Capture the cell that displays the provided text and extract its (x, y) central coordinate. 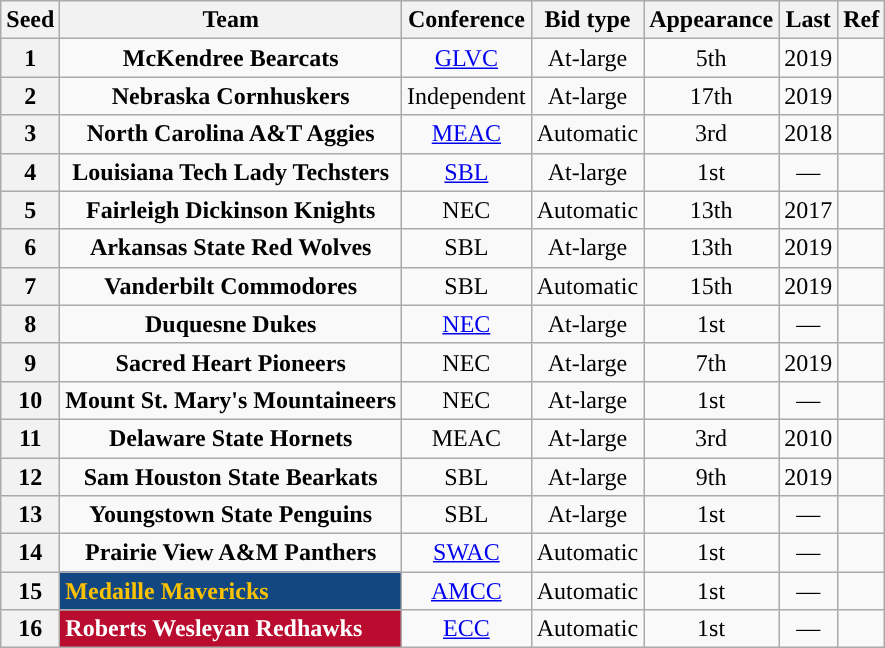
Independent (467, 96)
4 (30, 172)
Conference (467, 20)
Seed (30, 20)
5th (712, 58)
5 (30, 210)
Nebraska Cornhuskers (231, 96)
7 (30, 286)
6 (30, 248)
Prairie View A&M Panthers (231, 553)
Vanderbilt Commodores (231, 286)
7th (712, 362)
Delaware State Hornets (231, 438)
3 (30, 134)
1 (30, 58)
17th (712, 96)
ECC (467, 629)
2018 (808, 134)
14 (30, 553)
2 (30, 96)
8 (30, 324)
16 (30, 629)
Sacred Heart Pioneers (231, 362)
13 (30, 515)
9 (30, 362)
Mount St. Mary's Mountaineers (231, 400)
9th (712, 477)
Bid type (587, 20)
15 (30, 591)
Louisiana Tech Lady Techsters (231, 172)
Last (808, 20)
McKendree Bearcats (231, 58)
Team (231, 20)
Ref (862, 20)
2017 (808, 210)
Fairleigh Dickinson Knights (231, 210)
GLVC (467, 58)
Duquesne Dukes (231, 324)
North Carolina A&T Aggies (231, 134)
15th (712, 286)
2010 (808, 438)
Appearance (712, 20)
11 (30, 438)
Arkansas State Red Wolves (231, 248)
Roberts Wesleyan Redhawks (231, 629)
Youngstown State Penguins (231, 515)
12 (30, 477)
Sam Houston State Bearkats (231, 477)
10 (30, 400)
Medaille Mavericks (231, 591)
AMCC (467, 591)
SWAC (467, 553)
